Provide the (x, y) coordinate of the cell's center where the given text is located.  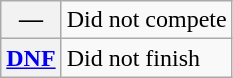
Did not finish (146, 58)
— (31, 20)
DNF (31, 58)
Did not compete (146, 20)
